For the text-containing cell, return its midpoint in [x, y] coordinate format. 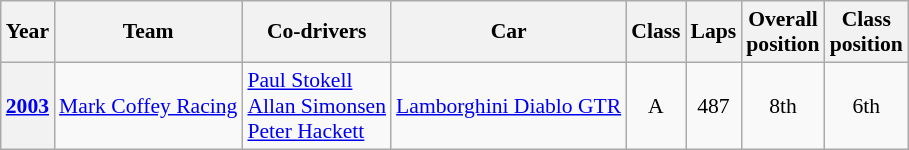
Classposition [866, 32]
Car [508, 32]
Paul Stokell Allan Simonsen Peter Hackett [316, 106]
Lamborghini Diablo GTR [508, 106]
8th [782, 106]
Class [656, 32]
Co-drivers [316, 32]
Mark Coffey Racing [148, 106]
Overallposition [782, 32]
2003 [28, 106]
6th [866, 106]
487 [714, 106]
Team [148, 32]
Laps [714, 32]
Year [28, 32]
A [656, 106]
